Search for the cell housing the specified text and yield its (x, y) center coordinate. 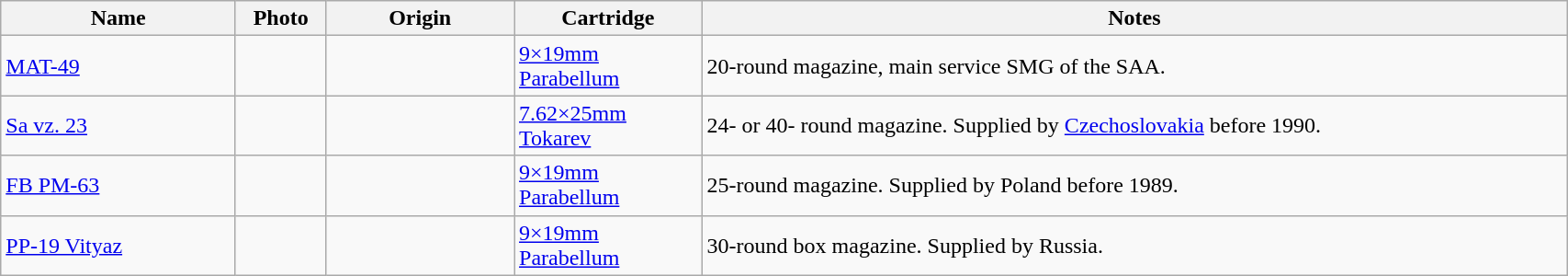
Sa vz. 23 (118, 125)
MAT-49 (118, 66)
Origin (421, 18)
PP-19 Vityaz (118, 245)
30-round box magazine. Supplied by Russia. (1134, 245)
7.62×25mm Tokarev (608, 125)
Name (118, 18)
25-round magazine. Supplied by Poland before 1989. (1134, 186)
Photo (280, 18)
20-round magazine, main service SMG of the SAA. (1134, 66)
24- or 40- round magazine. Supplied by Czechoslovakia before 1990. (1134, 125)
Notes (1134, 18)
FB PM-63 (118, 186)
Cartridge (608, 18)
